Detect which cell encompasses the target text, then output its [X, Y] center coordinate. 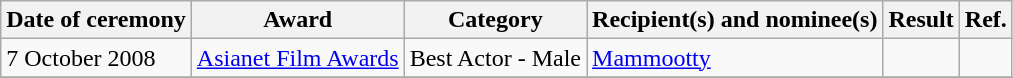
Date of ceremony [96, 20]
Ref. [986, 20]
Result [921, 20]
Award [298, 20]
Recipient(s) and nominee(s) [735, 20]
7 October 2008 [96, 58]
Mammootty [735, 58]
Best Actor - Male [495, 58]
Category [495, 20]
Asianet Film Awards [298, 58]
